Extract the [X, Y] coordinate from the center of the cell holding the provided text.  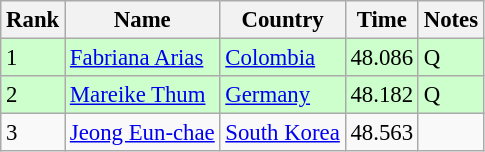
South Korea [282, 133]
Mareike Thum [142, 95]
48.086 [382, 58]
Notes [450, 20]
Country [282, 20]
48.182 [382, 95]
1 [33, 58]
Rank [33, 20]
Germany [282, 95]
3 [33, 133]
2 [33, 95]
Name [142, 20]
Jeong Eun-chae [142, 133]
Fabriana Arias [142, 58]
48.563 [382, 133]
Time [382, 20]
Colombia [282, 58]
